Return (x, y) of the center of cell containing provided text 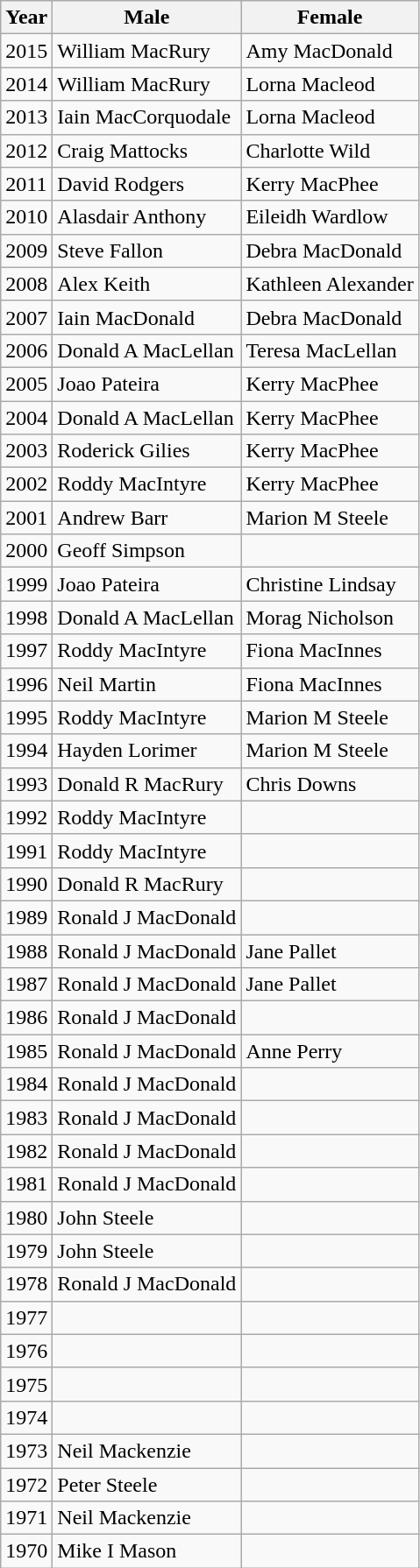
Alex Keith (147, 284)
Alasdair Anthony (147, 217)
2002 (26, 484)
Male (147, 18)
Andrew Barr (147, 518)
1991 (26, 851)
2013 (26, 117)
Eileidh Wardlow (330, 217)
Teresa MacLellan (330, 350)
2011 (26, 184)
Charlotte Wild (330, 151)
1978 (26, 1284)
1984 (26, 1084)
2003 (26, 451)
1974 (26, 1417)
1975 (26, 1384)
1994 (26, 751)
2006 (26, 350)
2005 (26, 384)
1998 (26, 618)
1986 (26, 1018)
Iain MacDonald (147, 317)
Steve Fallon (147, 251)
Year (26, 18)
1971 (26, 1518)
Craig Mattocks (147, 151)
1988 (26, 950)
2014 (26, 84)
1973 (26, 1451)
Geoff Simpson (147, 551)
Iain MacCorquodale (147, 117)
2008 (26, 284)
2001 (26, 518)
Hayden Lorimer (147, 751)
Mike I Mason (147, 1551)
1980 (26, 1218)
David Rodgers (147, 184)
1976 (26, 1351)
1977 (26, 1317)
1999 (26, 584)
2010 (26, 217)
Christine Lindsay (330, 584)
2009 (26, 251)
1989 (26, 917)
1987 (26, 985)
1990 (26, 884)
1996 (26, 684)
Chris Downs (330, 784)
Neil Martin (147, 684)
1995 (26, 717)
Peter Steele (147, 1485)
1972 (26, 1485)
1981 (26, 1184)
1982 (26, 1151)
2007 (26, 317)
Female (330, 18)
Anne Perry (330, 1051)
Kathleen Alexander (330, 284)
1985 (26, 1051)
2015 (26, 51)
2000 (26, 551)
Amy MacDonald (330, 51)
1997 (26, 651)
1970 (26, 1551)
1979 (26, 1251)
Roderick Gilies (147, 451)
1992 (26, 817)
2012 (26, 151)
1983 (26, 1118)
2004 (26, 418)
1993 (26, 784)
Morag Nicholson (330, 618)
